Output the [x, y] coordinate of the center of the cell containing the given text.  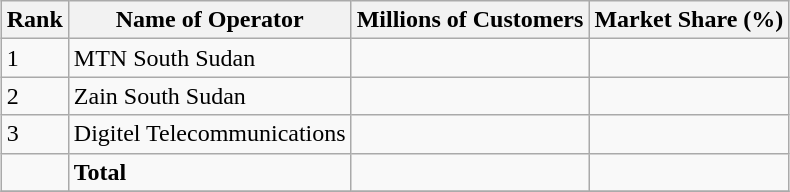
Rank [34, 20]
3 [34, 134]
Digitel Telecommunications [210, 134]
Total [210, 172]
Name of Operator [210, 20]
2 [34, 96]
Millions of Customers [470, 20]
Zain South Sudan [210, 96]
1 [34, 58]
Market Share (%) [689, 20]
MTN South Sudan [210, 58]
